Pinpoint the cell where the given text exists, returning its [x, y] midpoint coordinate. 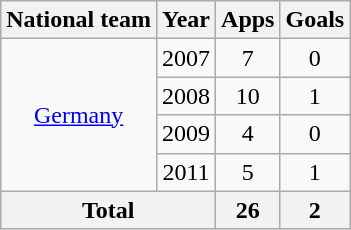
5 [248, 172]
2007 [186, 58]
2009 [186, 134]
Year [186, 20]
Goals [315, 20]
4 [248, 134]
7 [248, 58]
2008 [186, 96]
26 [248, 210]
National team [79, 20]
2011 [186, 172]
Apps [248, 20]
10 [248, 96]
Total [108, 210]
Germany [79, 115]
2 [315, 210]
